For the text-containing cell, return its midpoint in (X, Y) coordinate format. 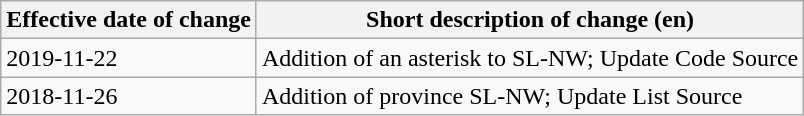
Addition of an asterisk to SL-NW; Update Code Source (530, 58)
2018-11-26 (129, 96)
2019-11-22 (129, 58)
Effective date of change (129, 20)
Addition of province SL-NW; Update List Source (530, 96)
Short description of change (en) (530, 20)
